Capture the cell that displays the provided text and extract its [X, Y] central coordinate. 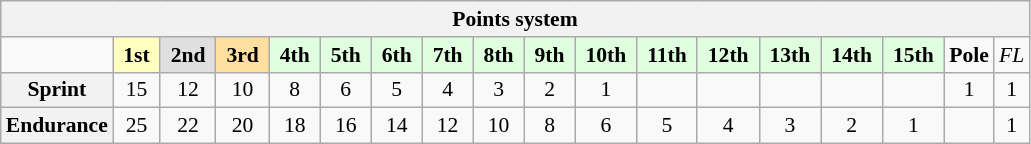
22 [188, 126]
2nd [188, 55]
8th [498, 55]
Endurance [57, 126]
Points system [516, 19]
1st [136, 55]
15 [136, 90]
14th [852, 55]
Pole [969, 55]
7th [448, 55]
9th [550, 55]
14 [396, 126]
25 [136, 126]
16 [346, 126]
3rd [242, 55]
10th [606, 55]
20 [242, 126]
15th [914, 55]
18 [294, 126]
FL [1012, 55]
Sprint [57, 90]
13th [790, 55]
6th [396, 55]
4th [294, 55]
12th [728, 55]
5th [346, 55]
11th [668, 55]
